Output the [X, Y] coordinate of the center of the cell containing the given text.  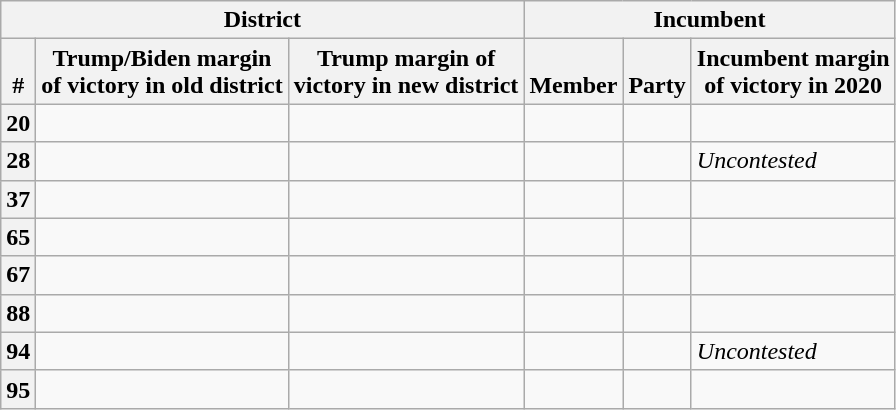
88 [18, 313]
95 [18, 389]
Party [657, 72]
20 [18, 123]
Trump/Biden marginof victory in old district [162, 72]
37 [18, 199]
67 [18, 275]
Incumbent marginof victory in 2020 [793, 72]
# [18, 72]
28 [18, 161]
District [262, 20]
94 [18, 351]
Incumbent [710, 20]
Member [574, 72]
Trump margin ofvictory in new district [406, 72]
65 [18, 237]
